Provide the [X, Y] coordinate of the cell's center where the given text is located.  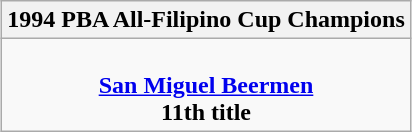
1994 PBA All-Filipino Cup Champions [206, 20]
San Miguel Beermen 11th title [206, 85]
